Output the (x, y) coordinate of the center of the cell containing the given text.  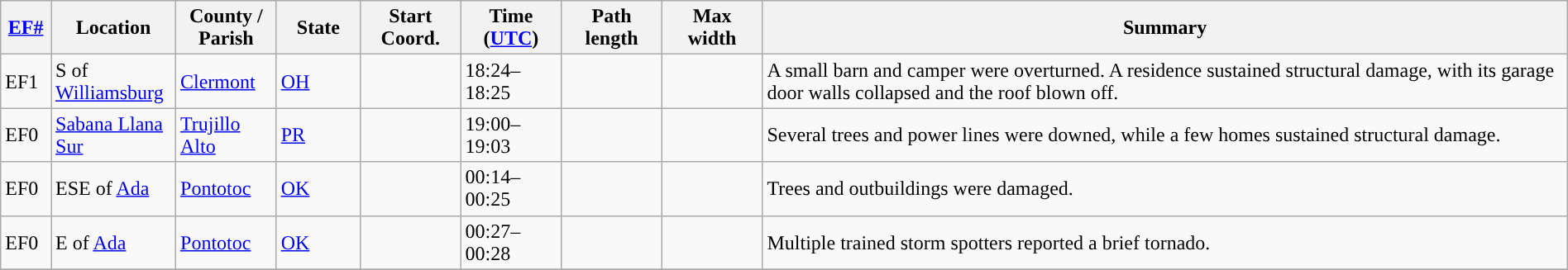
00:14–00:25 (511, 188)
Location (114, 28)
Sabana Llana Sur (114, 135)
Path length (612, 28)
County / Parish (227, 28)
Summary (1164, 28)
Start Coord. (410, 28)
EF1 (26, 81)
State (318, 28)
00:27–00:28 (511, 243)
18:24–18:25 (511, 81)
S of Williamsburg (114, 81)
ESE of Ada (114, 188)
OH (318, 81)
Multiple trained storm spotters reported a brief tornado. (1164, 243)
PR (318, 135)
Several trees and power lines were downed, while a few homes sustained structural damage. (1164, 135)
EF# (26, 28)
Trujillo Alto (227, 135)
Clermont (227, 81)
Time (UTC) (511, 28)
E of Ada (114, 243)
19:00–19:03 (511, 135)
A small barn and camper were overturned. A residence sustained structural damage, with its garage door walls collapsed and the roof blown off. (1164, 81)
Max width (712, 28)
Trees and outbuildings were damaged. (1164, 188)
